Capture the cell that displays the provided text and extract its [x, y] central coordinate. 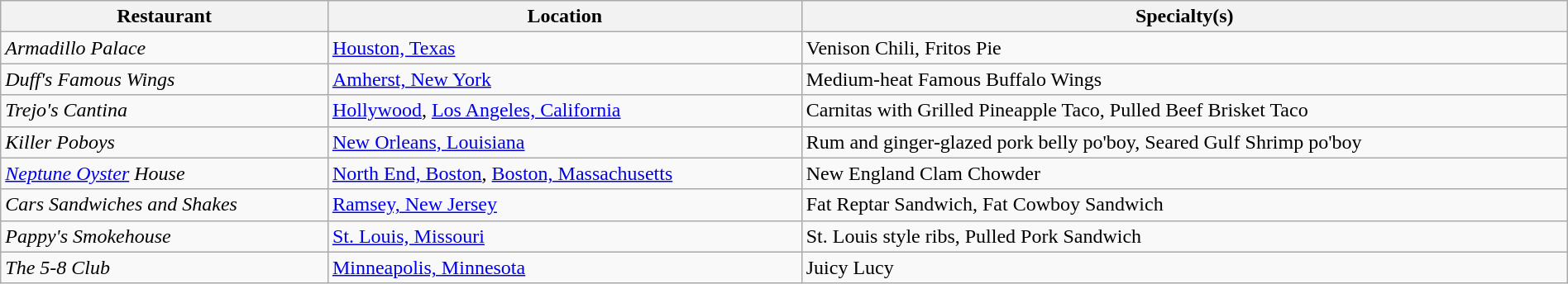
Fat Reptar Sandwich, Fat Cowboy Sandwich [1184, 205]
Specialty(s) [1184, 17]
Armadillo Palace [165, 48]
Killer Poboys [165, 142]
Houston, Texas [564, 48]
The 5-8 Club [165, 267]
St. Louis style ribs, Pulled Pork Sandwich [1184, 236]
Amherst, New York [564, 79]
Venison Chili, Fritos Pie [1184, 48]
North End, Boston, Boston, Massachusetts [564, 173]
Trejo's Cantina [165, 111]
Cars Sandwiches and Shakes [165, 205]
Juicy Lucy [1184, 267]
Location [564, 17]
Restaurant [165, 17]
Carnitas with Grilled Pineapple Taco, Pulled Beef Brisket Taco [1184, 111]
St. Louis, Missouri [564, 236]
Medium-heat Famous Buffalo Wings [1184, 79]
Ramsey, New Jersey [564, 205]
Neptune Oyster House [165, 173]
Duff's Famous Wings [165, 79]
Minneapolis, Minnesota [564, 267]
Hollywood, Los Angeles, California [564, 111]
Pappy's Smokehouse [165, 236]
New England Clam Chowder [1184, 173]
Rum and ginger-glazed pork belly po'boy, Seared Gulf Shrimp po'boy [1184, 142]
New Orleans, Louisiana [564, 142]
